Capture the cell that displays the provided text and extract its [x, y] central coordinate. 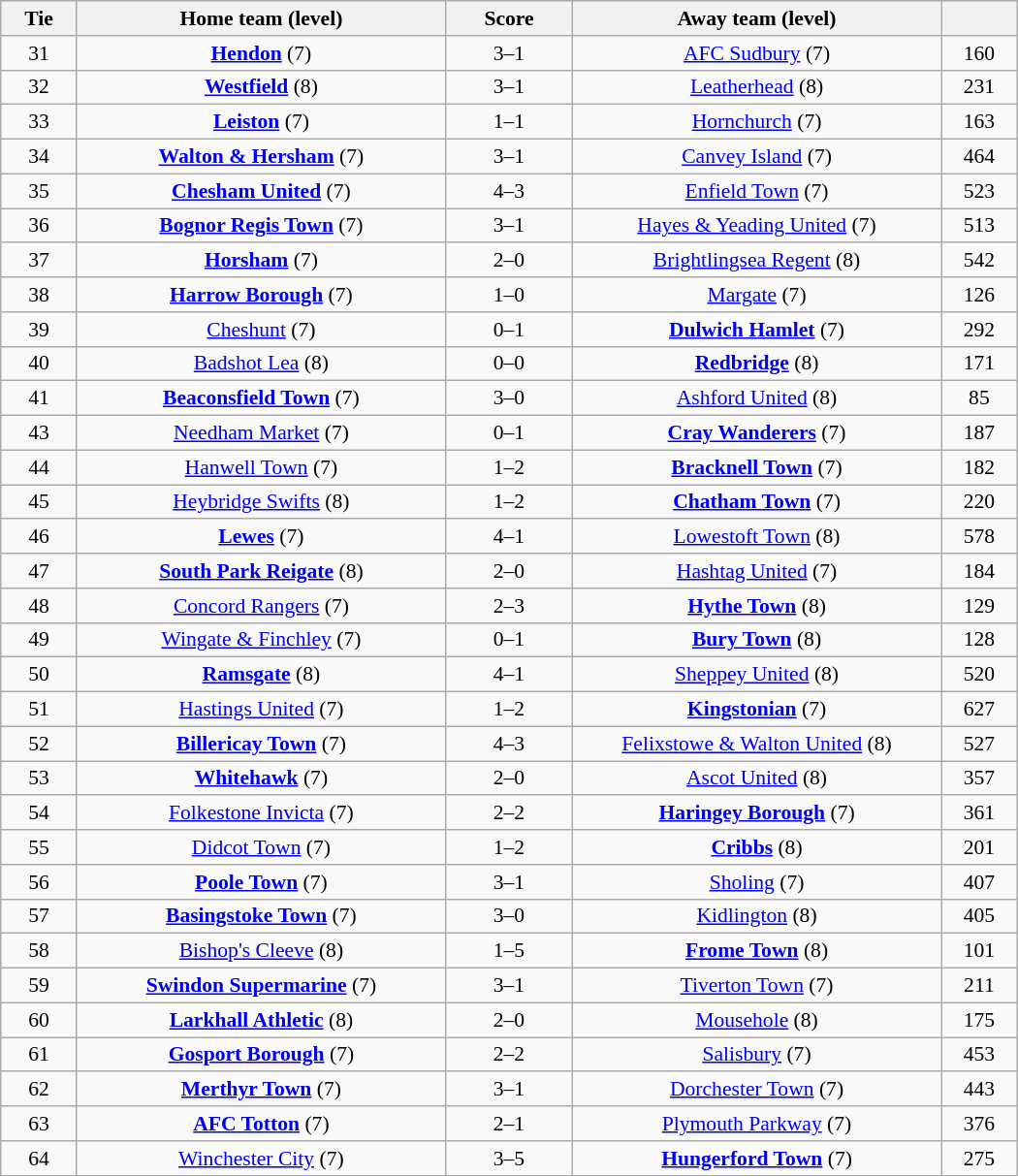
56 [39, 882]
Redbridge (8) [757, 364]
3–5 [508, 1159]
38 [39, 295]
Sholing (7) [757, 882]
542 [979, 261]
Winchester City (7) [261, 1159]
61 [39, 1055]
60 [39, 1020]
52 [39, 744]
Tie [39, 18]
Hythe Town (8) [757, 606]
211 [979, 986]
Cribbs (8) [757, 847]
Lewes (7) [261, 537]
Bognor Regis Town (7) [261, 226]
63 [39, 1124]
Ascot United (8) [757, 779]
Enfield Town (7) [757, 191]
292 [979, 330]
201 [979, 847]
Whitehawk (7) [261, 779]
Cray Wanderers (7) [757, 433]
2–3 [508, 606]
Chatham Town (7) [757, 502]
Walton & Hersham (7) [261, 157]
Larkhall Athletic (8) [261, 1020]
Felixstowe & Walton United (8) [757, 744]
126 [979, 295]
39 [39, 330]
85 [979, 398]
Leatherhead (8) [757, 87]
Heybridge Swifts (8) [261, 502]
44 [39, 467]
361 [979, 813]
31 [39, 53]
453 [979, 1055]
Badshot Lea (8) [261, 364]
Dorchester Town (7) [757, 1090]
Billericay Town (7) [261, 744]
62 [39, 1090]
Salisbury (7) [757, 1055]
Sheppey United (8) [757, 675]
171 [979, 364]
34 [39, 157]
Brightlingsea Regent (8) [757, 261]
32 [39, 87]
Hanwell Town (7) [261, 467]
129 [979, 606]
357 [979, 779]
Away team (level) [757, 18]
1–1 [508, 122]
47 [39, 571]
Plymouth Parkway (7) [757, 1124]
Didcot Town (7) [261, 847]
46 [39, 537]
527 [979, 744]
64 [39, 1159]
Hashtag United (7) [757, 571]
1–0 [508, 295]
Score [508, 18]
Margate (7) [757, 295]
Cheshunt (7) [261, 330]
443 [979, 1090]
55 [39, 847]
Concord Rangers (7) [261, 606]
Bury Town (8) [757, 640]
Merthyr Town (7) [261, 1090]
Wingate & Finchley (7) [261, 640]
50 [39, 675]
Folkestone Invicta (7) [261, 813]
578 [979, 537]
1–5 [508, 951]
Chesham United (7) [261, 191]
Canvey Island (7) [757, 157]
Hendon (7) [261, 53]
53 [39, 779]
Beaconsfield Town (7) [261, 398]
187 [979, 433]
376 [979, 1124]
Horsham (7) [261, 261]
160 [979, 53]
37 [39, 261]
405 [979, 916]
51 [39, 710]
Gosport Borough (7) [261, 1055]
36 [39, 226]
57 [39, 916]
184 [979, 571]
54 [39, 813]
43 [39, 433]
128 [979, 640]
58 [39, 951]
231 [979, 87]
41 [39, 398]
48 [39, 606]
Leiston (7) [261, 122]
2–1 [508, 1124]
35 [39, 191]
101 [979, 951]
Bishop's Cleeve (8) [261, 951]
Kidlington (8) [757, 916]
175 [979, 1020]
59 [39, 986]
Hungerford Town (7) [757, 1159]
45 [39, 502]
407 [979, 882]
Hayes & Yeading United (7) [757, 226]
South Park Reigate (8) [261, 571]
Home team (level) [261, 18]
Ashford United (8) [757, 398]
520 [979, 675]
AFC Sudbury (7) [757, 53]
Bracknell Town (7) [757, 467]
AFC Totton (7) [261, 1124]
220 [979, 502]
Hastings United (7) [261, 710]
Westfield (8) [261, 87]
Frome Town (8) [757, 951]
275 [979, 1159]
Poole Town (7) [261, 882]
40 [39, 364]
Ramsgate (8) [261, 675]
Dulwich Hamlet (7) [757, 330]
Mousehole (8) [757, 1020]
523 [979, 191]
Basingstoke Town (7) [261, 916]
Swindon Supermarine (7) [261, 986]
0–0 [508, 364]
Needham Market (7) [261, 433]
49 [39, 640]
Hornchurch (7) [757, 122]
513 [979, 226]
33 [39, 122]
464 [979, 157]
Harrow Borough (7) [261, 295]
Kingstonian (7) [757, 710]
182 [979, 467]
163 [979, 122]
627 [979, 710]
Haringey Borough (7) [757, 813]
Lowestoft Town (8) [757, 537]
Tiverton Town (7) [757, 986]
